Capture the cell that displays the provided text and extract its [x, y] central coordinate. 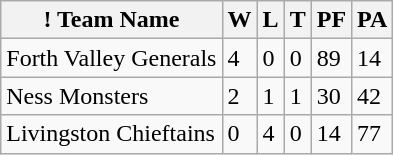
PA [372, 20]
PF [331, 20]
42 [372, 96]
T [298, 20]
30 [331, 96]
77 [372, 134]
Forth Valley Generals [112, 58]
2 [240, 96]
W [240, 20]
Livingston Chieftains [112, 134]
Ness Monsters [112, 96]
89 [331, 58]
L [270, 20]
! Team Name [112, 20]
